Scan for the cell matching the given text and deliver its (X, Y) coordinate at center. 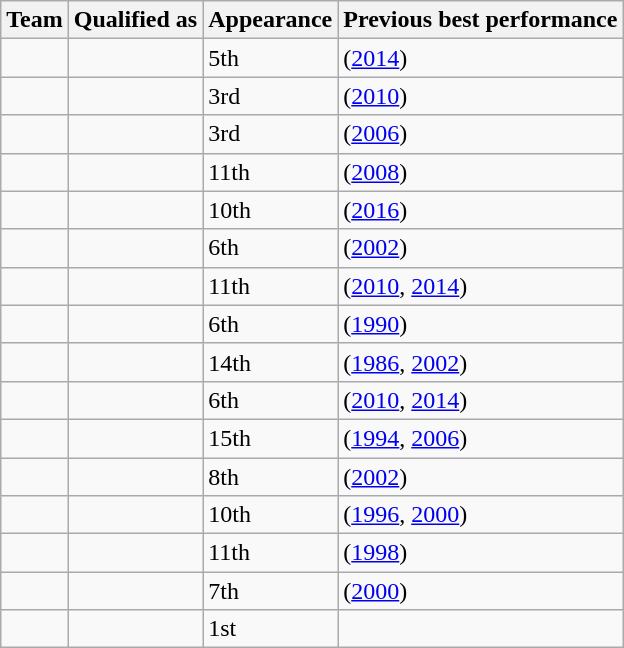
(1994, 2006) (480, 438)
(1990) (480, 324)
(2014) (480, 58)
Team (35, 20)
5th (270, 58)
Qualified as (135, 20)
Appearance (270, 20)
(1996, 2000) (480, 515)
(2010) (480, 96)
(2016) (480, 210)
7th (270, 591)
Previous best performance (480, 20)
14th (270, 362)
(2000) (480, 591)
(1986, 2002) (480, 362)
15th (270, 438)
1st (270, 629)
(1998) (480, 553)
8th (270, 477)
(2008) (480, 172)
(2006) (480, 134)
